Scan for the cell matching the given text and deliver its [x, y] coordinate at center. 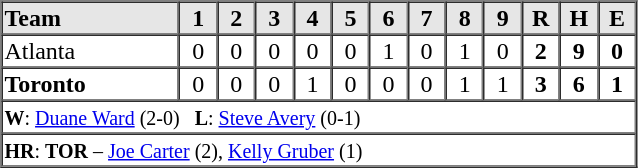
5 [350, 18]
Team [91, 18]
W: Duane Ward (2-0) L: Steve Avery (0-1) [319, 116]
R [541, 18]
HR: TOR – Joe Carter (2), Kelly Gruber (1) [319, 150]
8 [465, 18]
E [617, 18]
7 [427, 18]
Atlanta [91, 50]
Toronto [91, 84]
H [579, 18]
4 [312, 18]
